For the text-containing cell, return its midpoint in (x, y) coordinate format. 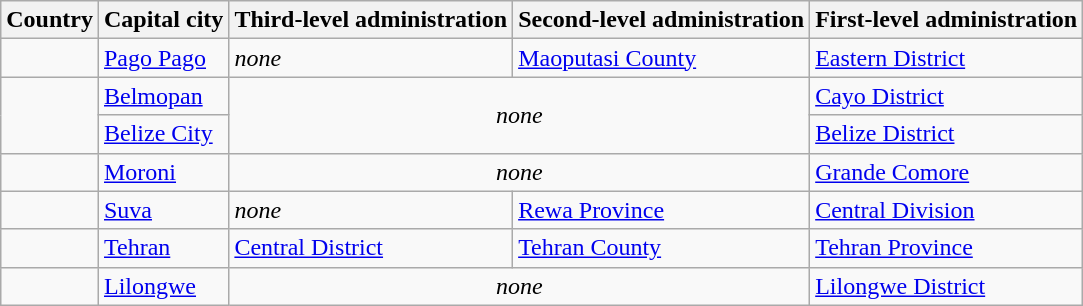
Lilongwe (163, 286)
First-level administration (946, 20)
Central Division (946, 210)
Maoputasi County (662, 58)
Grande Comore (946, 172)
Eastern District (946, 58)
Moroni (163, 172)
Pago Pago (163, 58)
Tehran County (662, 248)
Capital city (163, 20)
Rewa Province (662, 210)
Tehran (163, 248)
Third-level administration (371, 20)
Second-level administration (662, 20)
Lilongwe District (946, 286)
Belize City (163, 134)
Belize District (946, 134)
Country (50, 20)
Suva (163, 210)
Belmopan (163, 96)
Tehran Province (946, 248)
Central District (371, 248)
Cayo District (946, 96)
